Determine the [x, y] coordinate at the center of the cell enclosing the given text.  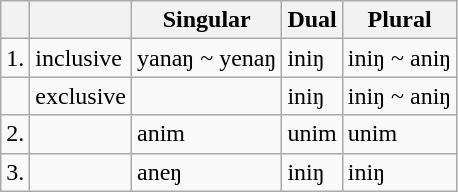
Singular [207, 20]
3. [16, 172]
Dual [312, 20]
aneŋ [207, 172]
inclusive [81, 58]
1. [16, 58]
Plural [399, 20]
anim [207, 134]
exclusive [81, 96]
yanaŋ ~ yenaŋ [207, 58]
2. [16, 134]
